Find where the given text appears and provide that cell's center as [X, Y] coordinate. 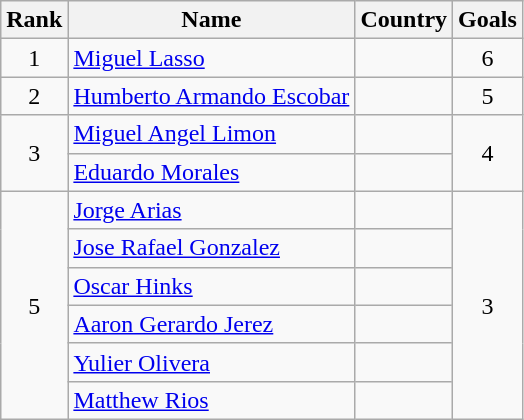
Yulier Olivera [212, 362]
Matthew Rios [212, 400]
Oscar Hinks [212, 286]
Humberto Armando Escobar [212, 96]
Name [212, 20]
Aaron Gerardo Jerez [212, 324]
Jose Rafael Gonzalez [212, 248]
Rank [34, 20]
6 [488, 58]
Country [404, 20]
Jorge Arias [212, 210]
1 [34, 58]
Eduardo Morales [212, 172]
2 [34, 96]
Goals [488, 20]
Miguel Lasso [212, 58]
Miguel Angel Limon [212, 134]
4 [488, 153]
